Detect which cell encompasses the target text, then output its (x, y) center coordinate. 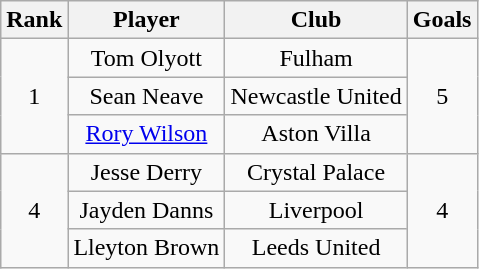
Jesse Derry (146, 172)
Lleyton Brown (146, 248)
Crystal Palace (316, 172)
Aston Villa (316, 134)
Rory Wilson (146, 134)
Sean Neave (146, 96)
1 (34, 96)
Tom Olyott (146, 58)
Rank (34, 20)
Newcastle United (316, 96)
Club (316, 20)
Fulham (316, 58)
Leeds United (316, 248)
Liverpool (316, 210)
Goals (442, 20)
Player (146, 20)
5 (442, 96)
Jayden Danns (146, 210)
